Determine the (x, y) coordinate at the center of the cell enclosing the given text.  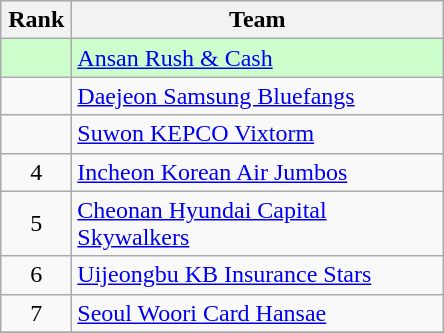
Incheon Korean Air Jumbos (258, 172)
Rank (36, 20)
5 (36, 224)
Uijeongbu KB Insurance Stars (258, 275)
Suwon KEPCO Vixtorm (258, 134)
Team (258, 20)
6 (36, 275)
Cheonan Hyundai Capital Skywalkers (258, 224)
Seoul Woori Card Hansae (258, 313)
Daejeon Samsung Bluefangs (258, 96)
Ansan Rush & Cash (258, 58)
4 (36, 172)
7 (36, 313)
